Provide the [x, y] coordinate of the cell's center where the given text is located.  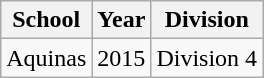
Year [122, 20]
School [46, 20]
Aquinas [46, 58]
Division [207, 20]
2015 [122, 58]
Division 4 [207, 58]
